Scan for the cell matching the given text and deliver its (x, y) coordinate at center. 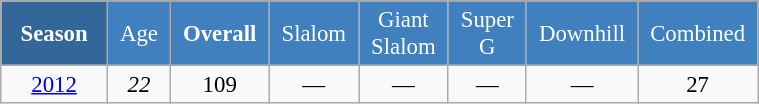
Age (138, 34)
Slalom (314, 34)
22 (138, 85)
27 (698, 85)
Super G (487, 34)
GiantSlalom (404, 34)
Downhill (582, 34)
2012 (54, 85)
Overall (219, 34)
Season (54, 34)
Combined (698, 34)
109 (219, 85)
